Identify which cell holds the provided text, then report its [X, Y] central coordinate. 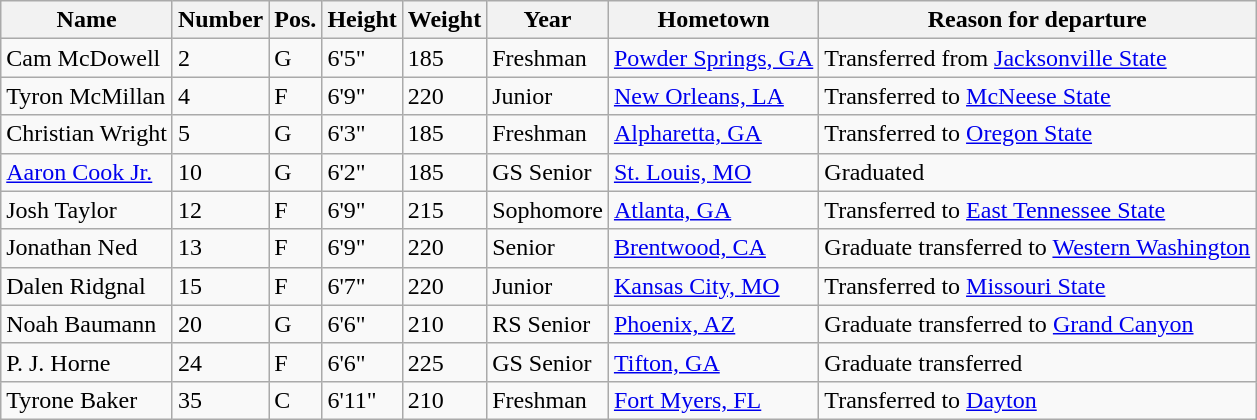
6'7" [362, 286]
P. J. Horne [87, 362]
Graduate transferred to Grand Canyon [1038, 324]
5 [220, 134]
6'11" [362, 400]
Graduate transferred [1038, 362]
Fort Myers, FL [713, 400]
Transferred to Oregon State [1038, 134]
Year [548, 20]
Graduated [1038, 172]
10 [220, 172]
20 [220, 324]
Graduate transferred to Western Washington [1038, 248]
Reason for departure [1038, 20]
225 [444, 362]
Height [362, 20]
35 [220, 400]
215 [444, 210]
Atlanta, GA [713, 210]
Noah Baumann [87, 324]
6'2" [362, 172]
13 [220, 248]
New Orleans, LA [713, 96]
Powder Springs, GA [713, 58]
Transferred to Dayton [1038, 400]
Tifton, GA [713, 362]
Name [87, 20]
Kansas City, MO [713, 286]
Brentwood, CA [713, 248]
Alpharetta, GA [713, 134]
Pos. [296, 20]
Jonathan Ned [87, 248]
Dalen Ridgnal [87, 286]
6'3" [362, 134]
Weight [444, 20]
Transferred to East Tennessee State [1038, 210]
Tyron McMillan [87, 96]
Cam McDowell [87, 58]
RS Senior [548, 324]
4 [220, 96]
Transferred from Jacksonville State [1038, 58]
Christian Wright [87, 134]
6'5" [362, 58]
24 [220, 362]
Tyrone Baker [87, 400]
12 [220, 210]
Senior [548, 248]
Transferred to McNeese State [1038, 96]
15 [220, 286]
Transferred to Missouri State [1038, 286]
Josh Taylor [87, 210]
C [296, 400]
2 [220, 58]
Sophomore [548, 210]
Number [220, 20]
Hometown [713, 20]
Phoenix, AZ [713, 324]
St. Louis, MO [713, 172]
Aaron Cook Jr. [87, 172]
